Capture the cell that displays the provided text and extract its [x, y] central coordinate. 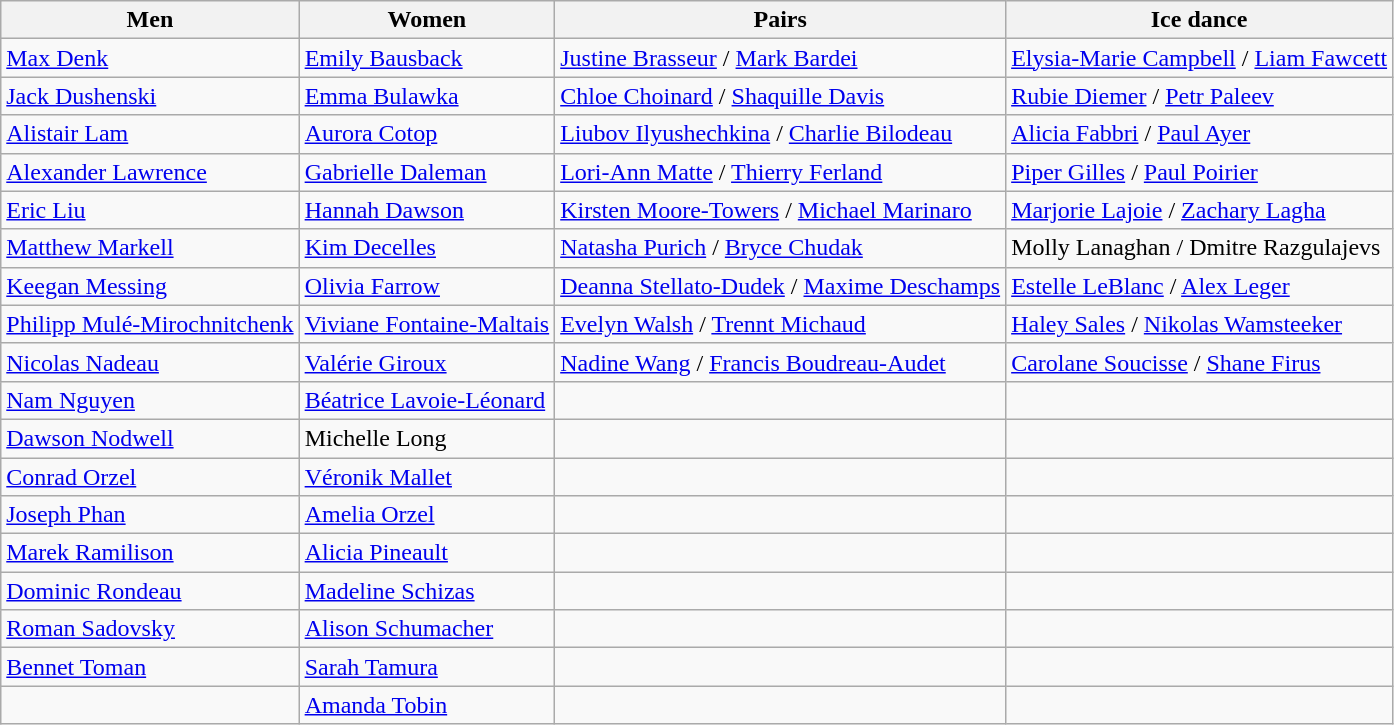
Rubie Diemer / Petr Paleev [1200, 96]
Emma Bulawka [427, 96]
Viviane Fontaine-Maltais [427, 324]
Alicia Fabbri / Paul Ayer [1200, 134]
Natasha Purich / Bryce Chudak [780, 248]
Estelle LeBlanc / Alex Leger [1200, 286]
Kirsten Moore-Towers / Michael Marinaro [780, 210]
Amanda Tobin [427, 705]
Justine Brasseur / Mark Bardei [780, 58]
Aurora Cotop [427, 134]
Piper Gilles / Paul Poirier [1200, 172]
Madeline Schizas [427, 591]
Jack Dushenski [150, 96]
Deanna Stellato-Dudek / Maxime Deschamps [780, 286]
Valérie Giroux [427, 362]
Sarah Tamura [427, 667]
Nicolas Nadeau [150, 362]
Eric Liu [150, 210]
Chloe Choinard / Shaquille Davis [780, 96]
Philipp Mulé-Mirochnitchenk [150, 324]
Dominic Rondeau [150, 591]
Pairs [780, 20]
Gabrielle Daleman [427, 172]
Lori-Ann Matte / Thierry Ferland [780, 172]
Keegan Messing [150, 286]
Molly Lanaghan / Dmitre Razgulajevs [1200, 248]
Evelyn Walsh / Trennt Michaud [780, 324]
Alicia Pineault [427, 553]
Haley Sales / Nikolas Wamsteeker [1200, 324]
Roman Sadovsky [150, 629]
Alexander Lawrence [150, 172]
Alison Schumacher [427, 629]
Nam Nguyen [150, 400]
Ice dance [1200, 20]
Olivia Farrow [427, 286]
Véronik Mallet [427, 477]
Matthew Markell [150, 248]
Amelia Orzel [427, 515]
Marek Ramilison [150, 553]
Marjorie Lajoie / Zachary Lagha [1200, 210]
Bennet Toman [150, 667]
Kim Decelles [427, 248]
Joseph Phan [150, 515]
Dawson Nodwell [150, 438]
Béatrice Lavoie-Léonard [427, 400]
Elysia-Marie Campbell / Liam Fawcett [1200, 58]
Emily Bausback [427, 58]
Carolane Soucisse / Shane Firus [1200, 362]
Michelle Long [427, 438]
Liubov Ilyushechkina / Charlie Bilodeau [780, 134]
Women [427, 20]
Men [150, 20]
Conrad Orzel [150, 477]
Alistair Lam [150, 134]
Max Denk [150, 58]
Nadine Wang / Francis Boudreau-Audet [780, 362]
Hannah Dawson [427, 210]
